From the cell containing the given text, extract its center point as (X, Y) coordinate. 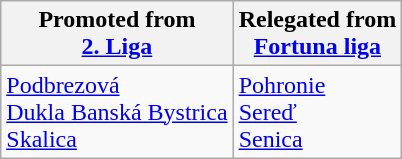
Promoted from2. Liga (117, 34)
Relegated fromFortuna liga (318, 34)
PohronieSereďSenica (318, 112)
PodbrezováDukla Banská BystricaSkalica (117, 112)
